Capture the cell that displays the provided text and extract its (X, Y) central coordinate. 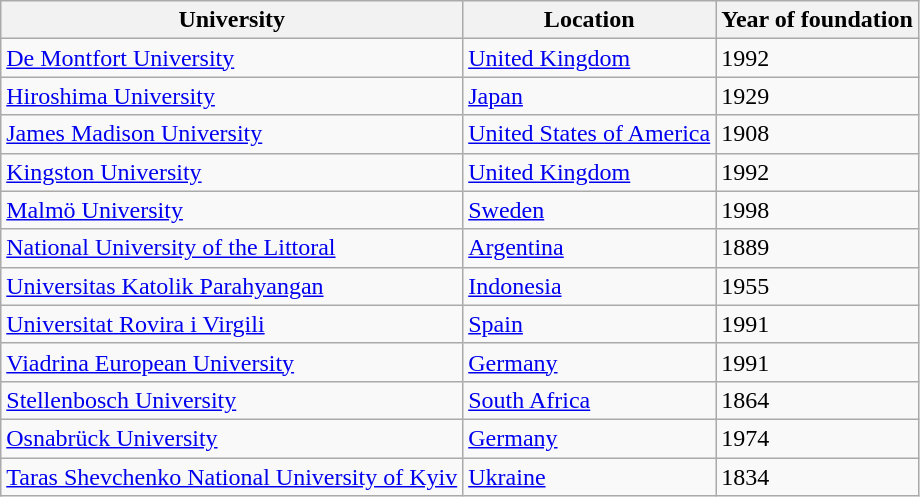
Spain (590, 324)
Location (590, 20)
1955 (818, 286)
Argentina (590, 248)
United States of America (590, 134)
Universitat Rovira i Virgili (232, 324)
1889 (818, 248)
1908 (818, 134)
1974 (818, 438)
Japan (590, 96)
University (232, 20)
Viadrina European University (232, 362)
Ukraine (590, 477)
1834 (818, 477)
Sweden (590, 210)
Hiroshima University (232, 96)
1998 (818, 210)
James Madison University (232, 134)
Osnabrück University (232, 438)
South Africa (590, 400)
Universitas Katolik Parahyangan (232, 286)
Year of foundation (818, 20)
Malmö University (232, 210)
National University of the Littoral (232, 248)
De Montfort University (232, 58)
Kingston University (232, 172)
1929 (818, 96)
Stellenbosch University (232, 400)
Indonesia (590, 286)
1864 (818, 400)
Taras Shevchenko National University of Kyiv (232, 477)
